Provide the (x, y) coordinate of the cell's center where the given text is located.  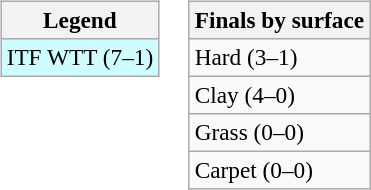
Legend (80, 20)
Clay (4–0) (279, 95)
Carpet (0–0) (279, 171)
Finals by surface (279, 20)
ITF WTT (7–1) (80, 57)
Hard (3–1) (279, 57)
Grass (0–0) (279, 133)
